Output the (x, y) coordinate of the center of the cell containing the given text.  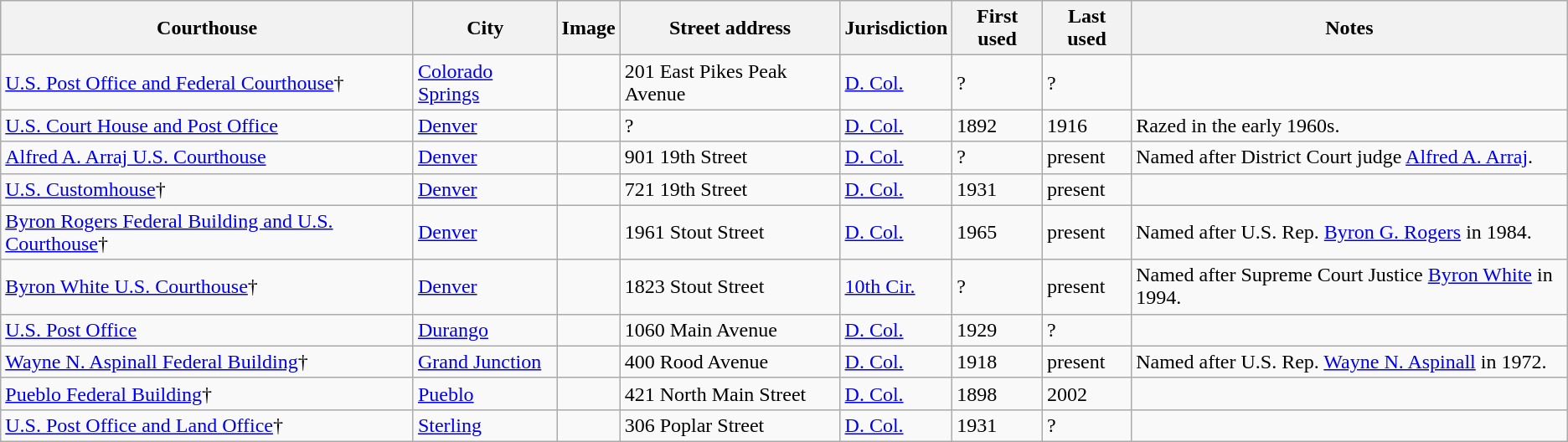
Sterling (485, 425)
306 Poplar Street (730, 425)
U.S. Post Office and Land Office† (208, 425)
Named after U.S. Rep. Wayne N. Aspinall in 1972. (1350, 362)
Street address (730, 28)
First used (998, 28)
Pueblo Federal Building† (208, 393)
1918 (998, 362)
Grand Junction (485, 362)
Notes (1350, 28)
1892 (998, 126)
1823 Stout Street (730, 286)
Byron Rogers Federal Building and U.S. Courthouse† (208, 233)
1898 (998, 393)
Alfred A. Arraj U.S. Courthouse (208, 157)
Razed in the early 1960s. (1350, 126)
U.S. Customhouse† (208, 189)
421 North Main Street (730, 393)
Image (588, 28)
Courthouse (208, 28)
2002 (1086, 393)
10th Cir. (896, 286)
201 East Pikes Peak Avenue (730, 82)
721 19th Street (730, 189)
U.S. Post Office and Federal Courthouse† (208, 82)
400 Rood Avenue (730, 362)
Colorado Springs (485, 82)
Byron White U.S. Courthouse† (208, 286)
Durango (485, 330)
Named after U.S. Rep. Byron G. Rogers in 1984. (1350, 233)
1916 (1086, 126)
U.S. Post Office (208, 330)
U.S. Court House and Post Office (208, 126)
Jurisdiction (896, 28)
1929 (998, 330)
Wayne N. Aspinall Federal Building† (208, 362)
Named after Supreme Court Justice Byron White in 1994. (1350, 286)
Pueblo (485, 393)
1961 Stout Street (730, 233)
1060 Main Avenue (730, 330)
Named after District Court judge Alfred A. Arraj. (1350, 157)
1965 (998, 233)
City (485, 28)
901 19th Street (730, 157)
Last used (1086, 28)
